Identify which cell holds the provided text, then report its (x, y) central coordinate. 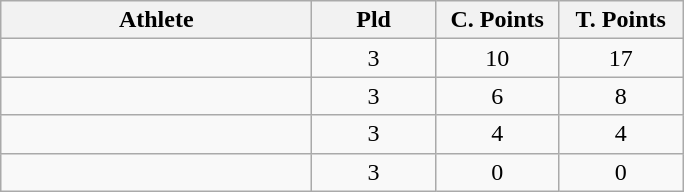
17 (621, 58)
T. Points (621, 20)
C. Points (497, 20)
8 (621, 96)
Pld (374, 20)
10 (497, 58)
6 (497, 96)
Athlete (156, 20)
